For the text-containing cell, return its midpoint in [x, y] coordinate format. 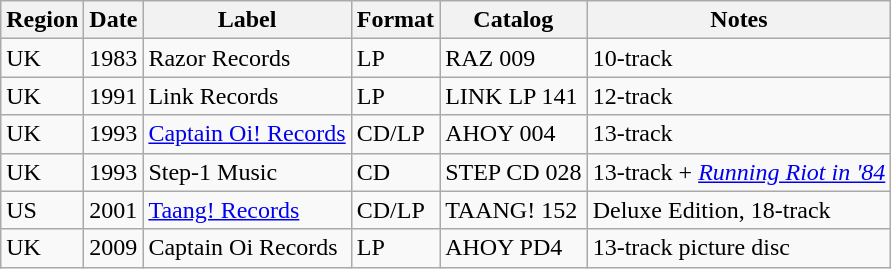
Captain Oi! Records [247, 134]
13-track + Running Riot in '84 [739, 172]
Format [395, 20]
STEP CD 028 [514, 172]
Link Records [247, 96]
TAANG! 152 [514, 210]
Taang! Records [247, 210]
Label [247, 20]
Catalog [514, 20]
LINK LP 141 [514, 96]
CD [395, 172]
Captain Oi Records [247, 248]
RAZ 009 [514, 58]
2009 [114, 248]
US [42, 210]
12-track [739, 96]
Region [42, 20]
Deluxe Edition, 18-track [739, 210]
1983 [114, 58]
Step-1 Music [247, 172]
AHOY PD4 [514, 248]
13-track [739, 134]
Date [114, 20]
10-track [739, 58]
AHOY 004 [514, 134]
2001 [114, 210]
Notes [739, 20]
Razor Records [247, 58]
1991 [114, 96]
13-track picture disc [739, 248]
